Locate the cell with the specified text and output its [x, y] center coordinate. 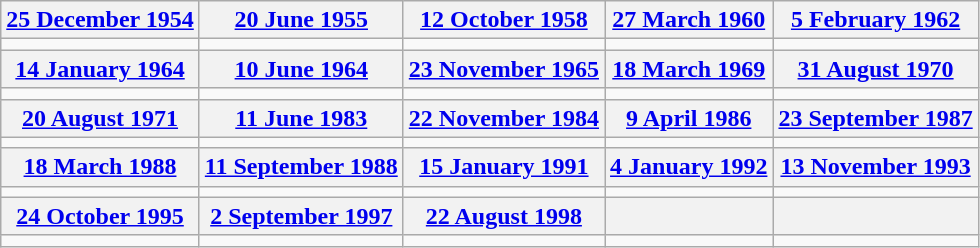
22 November 1984 [504, 118]
23 November 1965 [504, 69]
5 February 1962 [876, 20]
15 January 1991 [504, 167]
2 September 1997 [301, 216]
14 January 1964 [100, 69]
12 October 1958 [504, 20]
25 December 1954 [100, 20]
27 March 1960 [689, 20]
9 April 1986 [689, 118]
22 August 1998 [504, 216]
11 June 1983 [301, 118]
18 March 1988 [100, 167]
13 November 1993 [876, 167]
24 October 1995 [100, 216]
20 August 1971 [100, 118]
11 September 1988 [301, 167]
18 March 1969 [689, 69]
31 August 1970 [876, 69]
23 September 1987 [876, 118]
4 January 1992 [689, 167]
10 June 1964 [301, 69]
20 June 1955 [301, 20]
